From the cell containing the given text, extract its center point as [X, Y] coordinate. 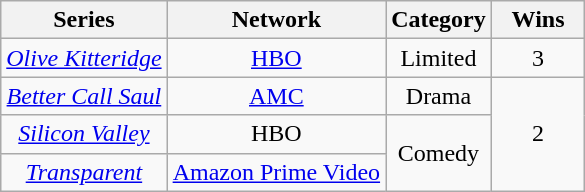
Silicon Valley [84, 134]
Limited [439, 58]
Better Call Saul [84, 96]
Drama [439, 96]
Transparent [84, 172]
Series [84, 20]
Network [276, 20]
Category [439, 20]
Comedy [439, 153]
3 [538, 58]
Olive Kitteridge [84, 58]
AMC [276, 96]
Wins [538, 20]
2 [538, 134]
Amazon Prime Video [276, 172]
